Capture the cell that displays the provided text and extract its [x, y] central coordinate. 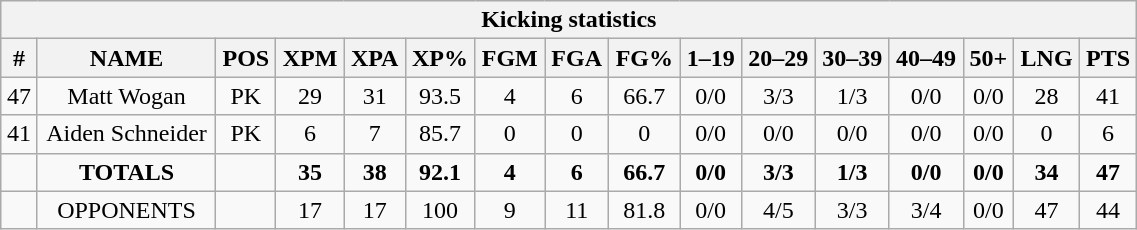
44 [1108, 210]
20–29 [778, 58]
XPM [310, 58]
# [19, 58]
29 [310, 96]
38 [374, 172]
28 [1047, 96]
Aiden Schneider [126, 134]
3/4 [926, 210]
81.8 [644, 210]
XPA [374, 58]
4/5 [778, 210]
100 [440, 210]
PTS [1108, 58]
1–19 [710, 58]
93.5 [440, 96]
FG% [644, 58]
92.1 [440, 172]
FGA [577, 58]
30–39 [852, 58]
9 [510, 210]
Kicking statistics [569, 20]
LNG [1047, 58]
FGM [510, 58]
35 [310, 172]
POS [246, 58]
TOTALS [126, 172]
OPPONENTS [126, 210]
85.7 [440, 134]
40–49 [926, 58]
31 [374, 96]
34 [1047, 172]
Matt Wogan [126, 96]
7 [374, 134]
11 [577, 210]
XP% [440, 58]
50+ [988, 58]
NAME [126, 58]
